Return the [x, y] coordinate for the center point of the cell that contains the specified text.  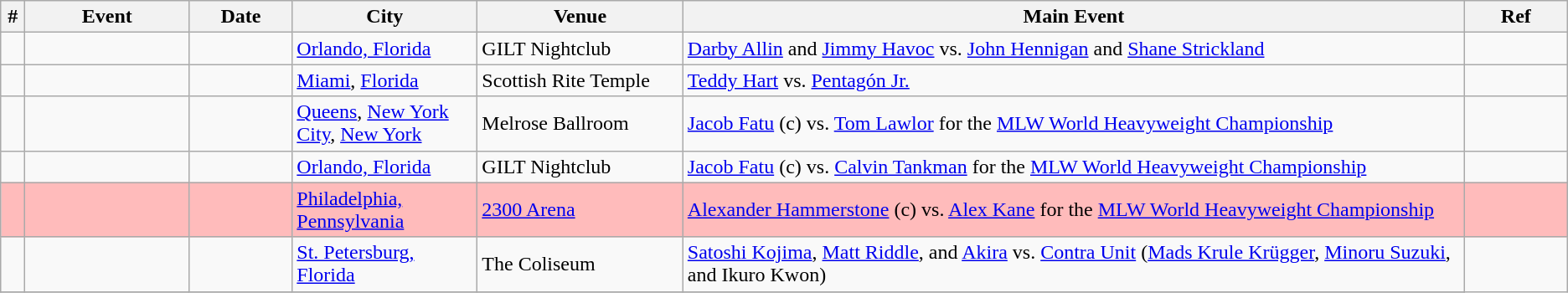
Alexander Hammerstone (c) vs. Alex Kane for the MLW World Heavyweight Championship [1074, 209]
Jacob Fatu (c) vs. Calvin Tankman for the MLW World Heavyweight Championship [1074, 167]
St. Petersburg, Florida [385, 265]
Scottish Rite Temple [580, 80]
The Coliseum [580, 265]
Ref [1516, 17]
City [385, 17]
Queens, New York City, New York [385, 124]
Jacob Fatu (c) vs. Tom Lawlor for the MLW World Heavyweight Championship [1074, 124]
Philadelphia, Pennsylvania [385, 209]
Event [107, 17]
Venue [580, 17]
2300 Arena [580, 209]
Main Event [1074, 17]
Melrose Ballroom [580, 124]
Date [241, 17]
Darby Allin and Jimmy Havoc vs. John Hennigan and Shane Strickland [1074, 49]
Miami, Florida [385, 80]
Satoshi Kojima, Matt Riddle, and Akira vs. Contra Unit (Mads Krule Krügger, Minoru Suzuki, and Ikuro Kwon) [1074, 265]
# [13, 17]
Teddy Hart vs. Pentagón Jr. [1074, 80]
